Detect which cell encompasses the target text, then output its (X, Y) center coordinate. 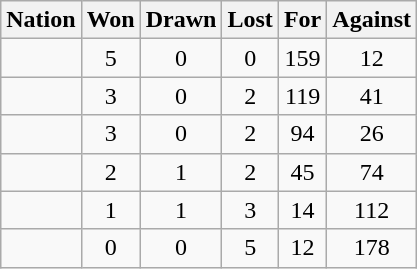
For (302, 20)
Lost (250, 20)
14 (302, 210)
Drawn (181, 20)
74 (372, 172)
Nation (41, 20)
178 (372, 248)
26 (372, 134)
41 (372, 96)
45 (302, 172)
119 (302, 96)
112 (372, 210)
159 (302, 58)
94 (302, 134)
Against (372, 20)
Won (110, 20)
